Return [X, Y] of the center of cell containing provided text 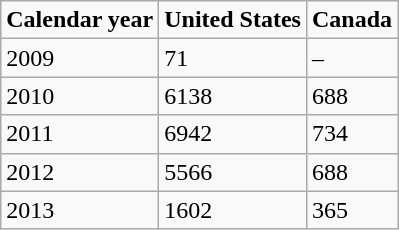
2013 [80, 210]
Calendar year [80, 20]
Canada [352, 20]
5566 [233, 172]
734 [352, 134]
2011 [80, 134]
2012 [80, 172]
71 [233, 58]
United States [233, 20]
365 [352, 210]
6138 [233, 96]
2010 [80, 96]
– [352, 58]
1602 [233, 210]
6942 [233, 134]
2009 [80, 58]
